Scan for the cell matching the given text and deliver its (X, Y) coordinate at center. 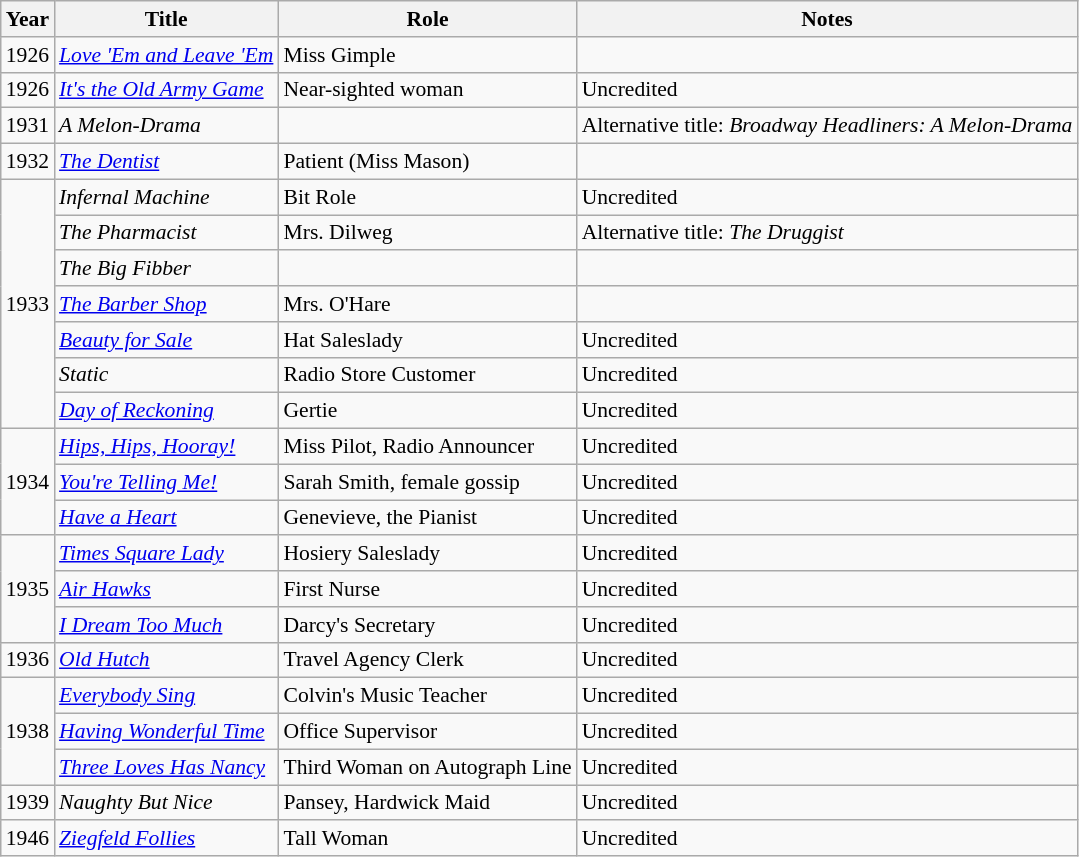
I Dream Too Much (166, 625)
Mrs. Dilweg (427, 233)
Bit Role (427, 197)
Office Supervisor (427, 732)
1934 (28, 482)
Gertie (427, 411)
Alternative title: Broadway Headliners: A Melon-Drama (828, 126)
Sarah Smith, female gossip (427, 482)
The Dentist (166, 162)
Everybody Sing (166, 696)
Miss Pilot, Radio Announcer (427, 447)
1931 (28, 126)
Colvin's Music Teacher (427, 696)
Radio Store Customer (427, 375)
1932 (28, 162)
Three Loves Has Nancy (166, 767)
Role (427, 19)
Infernal Machine (166, 197)
Mrs. O'Hare (427, 304)
The Pharmacist (166, 233)
Title (166, 19)
Old Hutch (166, 660)
Miss Gimple (427, 55)
Hips, Hips, Hooray! (166, 447)
Air Hawks (166, 589)
1933 (28, 304)
Day of Reckoning (166, 411)
You're Telling Me! (166, 482)
A Melon-Drama (166, 126)
Beauty for Sale (166, 340)
Love 'Em and Leave 'Em (166, 55)
Genevieve, the Pianist (427, 518)
1938 (28, 732)
Static (166, 375)
Naughty But Nice (166, 803)
1939 (28, 803)
1946 (28, 839)
Ziegfeld Follies (166, 839)
It's the Old Army Game (166, 90)
Year (28, 19)
Third Woman on Autograph Line (427, 767)
Pansey, Hardwick Maid (427, 803)
Notes (828, 19)
Patient (Miss Mason) (427, 162)
Tall Woman (427, 839)
The Big Fibber (166, 269)
The Barber Shop (166, 304)
Having Wonderful Time (166, 732)
Darcy's Secretary (427, 625)
First Nurse (427, 589)
Travel Agency Clerk (427, 660)
Alternative title: The Druggist (828, 233)
1936 (28, 660)
1935 (28, 590)
Have a Heart (166, 518)
Times Square Lady (166, 554)
Near-sighted woman (427, 90)
Hosiery Saleslady (427, 554)
Hat Saleslady (427, 340)
